Pinpoint the cell where the given text exists, returning its (X, Y) midpoint coordinate. 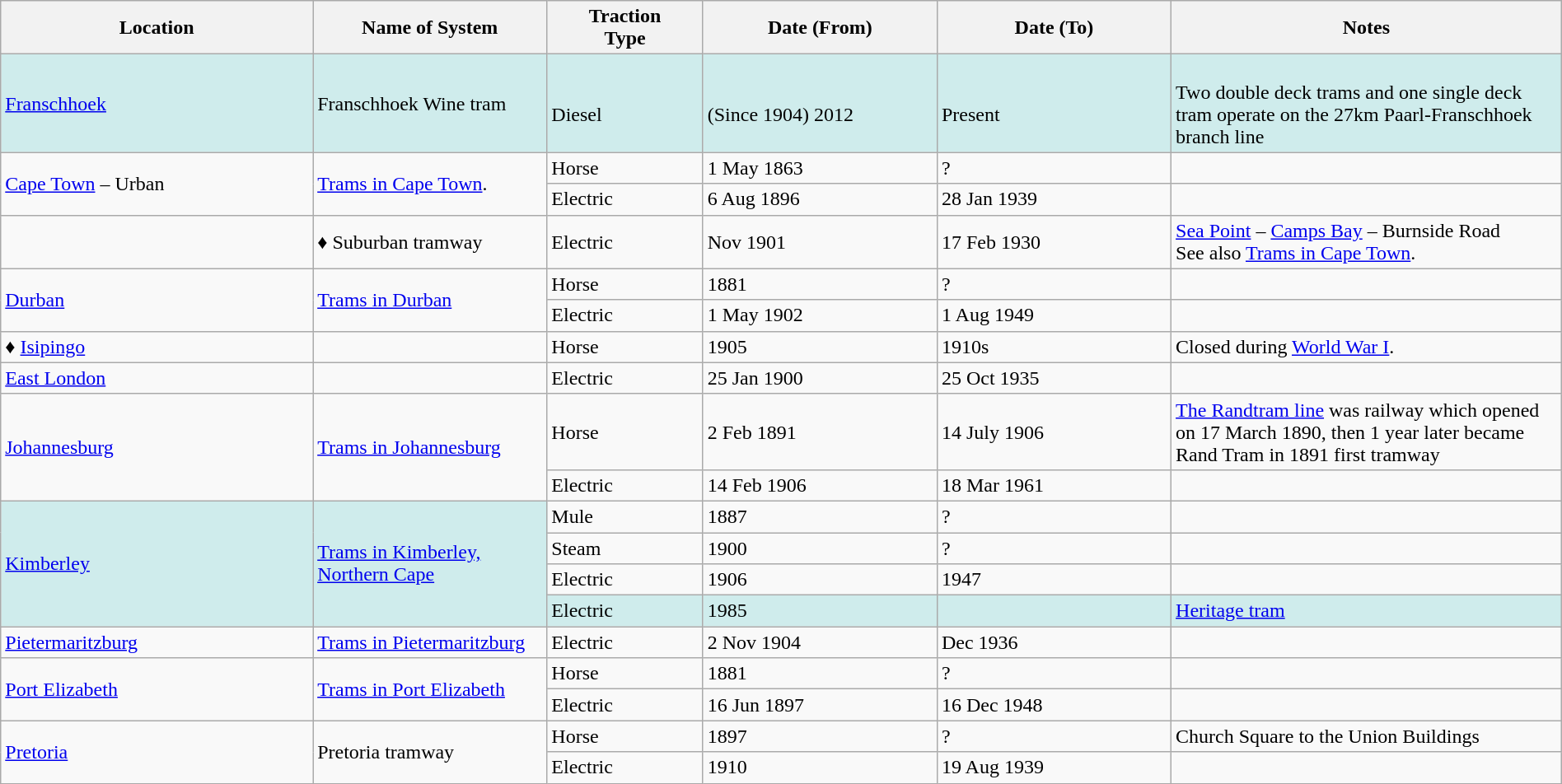
2 Feb 1891 (820, 432)
Trams in Pietermaritzburg (430, 642)
14 July 1906 (1054, 432)
Name of System (430, 28)
25 Oct 1935 (1054, 378)
Nov 1901 (820, 242)
Franschhoek (157, 104)
18 Mar 1961 (1054, 485)
(Since 1904) 2012 (820, 104)
1906 (820, 580)
1 Aug 1949 (1054, 315)
16 Dec 1948 (1054, 705)
Pretoria tramway (430, 752)
17 Feb 1930 (1054, 242)
1910s (1054, 347)
Trams in Port Elizabeth (430, 689)
6 Aug 1896 (820, 199)
1910 (820, 768)
Location (157, 28)
Closed during World War I. (1367, 347)
Date (To) (1054, 28)
Johannesburg (157, 447)
Trams in Durban (430, 300)
Steam (624, 548)
Cape Town – Urban (157, 184)
1985 (820, 611)
25 Jan 1900 (820, 378)
Kimberley (157, 563)
1900 (820, 548)
The Randtram line was railway which opened on 17 March 1890, then 1 year later became Rand Tram in 1891 first tramway (1367, 432)
14 Feb 1906 (820, 485)
1947 (1054, 580)
Mule (624, 516)
Trams in Johannesburg (430, 447)
Pietermaritzburg (157, 642)
19 Aug 1939 (1054, 768)
Dec 1936 (1054, 642)
2 Nov 1904 (820, 642)
Two double deck trams and one single deck tram operate on the 27km Paarl-Franschhoek branch line (1367, 104)
Franschhoek Wine tram (430, 104)
16 Jun 1897 (820, 705)
Diesel (624, 104)
Port Elizabeth (157, 689)
Sea Point – Camps Bay – Burnside RoadSee also Trams in Cape Town. (1367, 242)
1887 (820, 516)
Durban (157, 300)
1 May 1863 (820, 168)
Pretoria (157, 752)
Notes (1367, 28)
♦ Isipingo (157, 347)
1905 (820, 347)
East London (157, 378)
Date (From) (820, 28)
Present (1054, 104)
1 May 1902 (820, 315)
♦ Suburban tramway (430, 242)
Church Square to the Union Buildings (1367, 736)
TractionType (624, 28)
Trams in Cape Town. (430, 184)
Trams in Kimberley, Northern Cape (430, 563)
28 Jan 1939 (1054, 199)
Heritage tram (1367, 611)
1897 (820, 736)
